Output the (X, Y) coordinate of the center of the cell containing the given text.  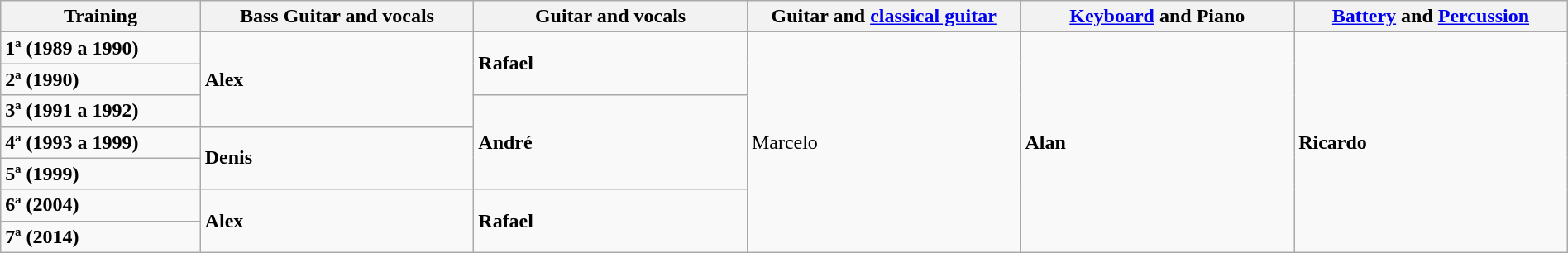
5ª (1999) (101, 174)
1ª (1989 a 1990) (101, 48)
Keyboard and Piano (1158, 17)
Training (101, 17)
Alan (1158, 142)
7ª (2014) (101, 236)
Battery and Percussion (1431, 17)
Ricardo (1431, 142)
6ª (2004) (101, 205)
3ª (1991 a 1992) (101, 111)
Bass Guitar and vocals (337, 17)
Marcelo (883, 142)
Denis (337, 158)
André (610, 142)
2ª (1990) (101, 79)
Guitar and classical guitar (883, 17)
Guitar and vocals (610, 17)
4ª (1993 a 1999) (101, 142)
